For the text-containing cell, return its midpoint in (x, y) coordinate format. 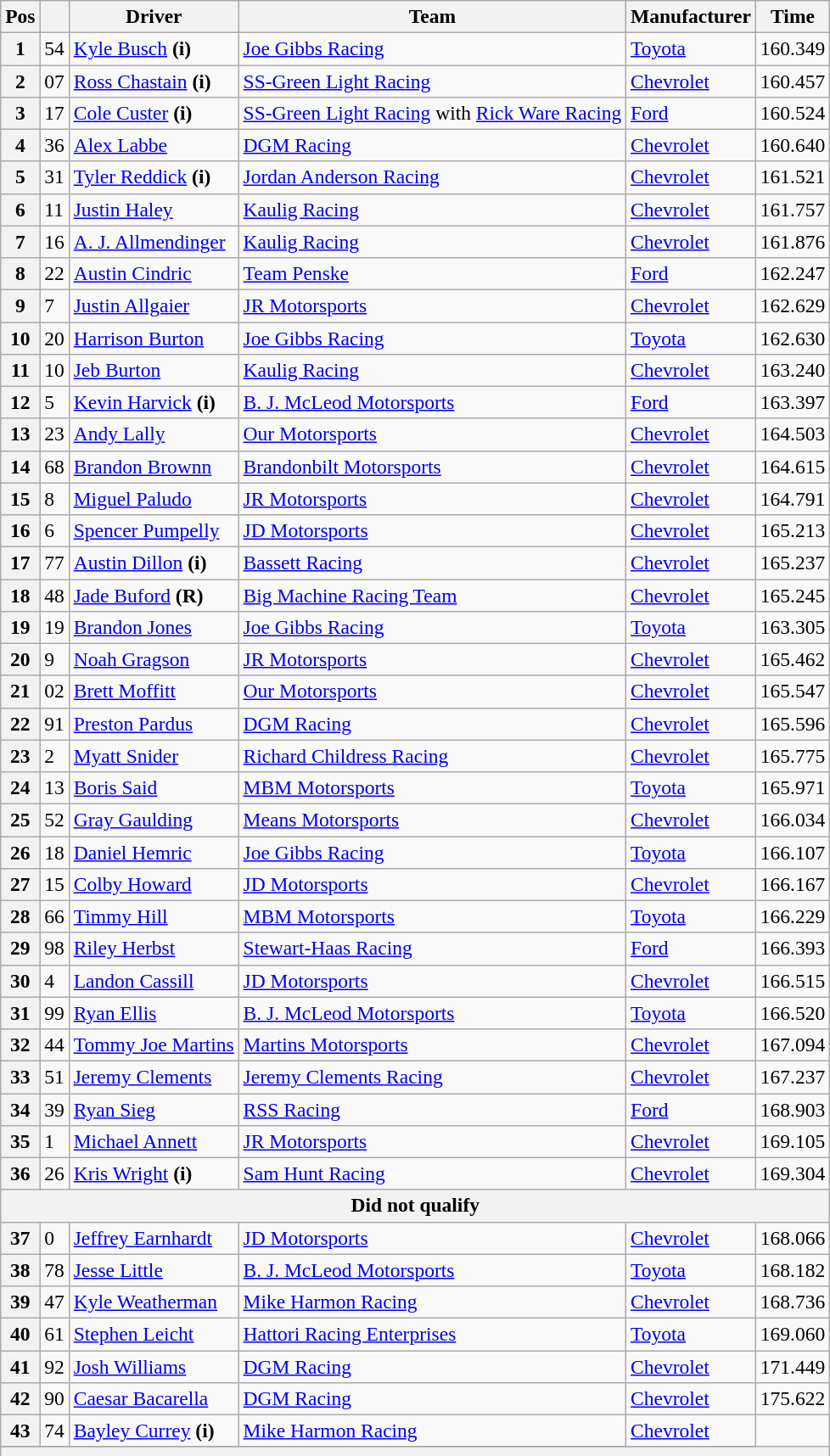
162.629 (793, 305)
3 (20, 113)
52 (54, 820)
165.547 (793, 692)
Team (432, 16)
Justin Haley (154, 210)
Big Machine Racing Team (432, 595)
Myatt Snider (154, 756)
Hattori Racing Enterprises (432, 1334)
Gray Gaulding (154, 820)
Pos (20, 16)
Brett Moffitt (154, 692)
168.066 (793, 1238)
166.229 (793, 916)
0 (54, 1238)
68 (54, 467)
38 (20, 1270)
161.757 (793, 210)
61 (54, 1334)
Richard Childress Racing (432, 756)
168.736 (793, 1302)
A. J. Allmendinger (154, 242)
166.393 (793, 949)
SS-Green Light Racing (432, 81)
SS-Green Light Racing with Rick Ware Racing (432, 113)
169.060 (793, 1334)
35 (20, 1141)
Driver (154, 16)
162.247 (793, 273)
Time (793, 16)
Caesar Bacarella (154, 1398)
RSS Racing (432, 1109)
78 (54, 1270)
91 (54, 724)
160.524 (793, 113)
175.622 (793, 1398)
160.349 (793, 48)
54 (54, 48)
Stewart-Haas Racing (432, 949)
42 (20, 1398)
98 (54, 949)
37 (20, 1238)
32 (20, 1044)
51 (54, 1077)
163.305 (793, 627)
Ryan Sieg (154, 1109)
25 (20, 820)
40 (20, 1334)
99 (54, 1013)
Jesse Little (154, 1270)
165.971 (793, 787)
Preston Pardus (154, 724)
Cole Custer (i) (154, 113)
33 (20, 1077)
41 (20, 1366)
Bassett Racing (432, 563)
Jeremy Clements (154, 1077)
07 (54, 81)
Michael Annett (154, 1141)
27 (20, 884)
166.034 (793, 820)
30 (20, 981)
43 (20, 1431)
Manufacturer (691, 16)
Martins Motorsports (432, 1044)
Landon Cassill (154, 981)
47 (54, 1302)
165.213 (793, 530)
Kyle Weatherman (154, 1302)
Boris Said (154, 787)
66 (54, 916)
Jade Buford (R) (154, 595)
14 (20, 467)
166.515 (793, 981)
Justin Allgaier (154, 305)
92 (54, 1366)
29 (20, 949)
Brandon Brownn (154, 467)
Miguel Paludo (154, 499)
161.521 (793, 177)
44 (54, 1044)
166.167 (793, 884)
Brandonbilt Motorsports (432, 467)
160.457 (793, 81)
Kris Wright (i) (154, 1173)
171.449 (793, 1366)
165.237 (793, 563)
Spencer Pumpelly (154, 530)
Kevin Harvick (i) (154, 402)
Stephen Leicht (154, 1334)
Means Motorsports (432, 820)
165.775 (793, 756)
164.791 (793, 499)
167.094 (793, 1044)
168.182 (793, 1270)
169.105 (793, 1141)
164.615 (793, 467)
Sam Hunt Racing (432, 1173)
Brandon Jones (154, 627)
48 (54, 595)
Alex Labbe (154, 145)
Ryan Ellis (154, 1013)
Team Penske (432, 273)
Jordan Anderson Racing (432, 177)
Jeb Burton (154, 370)
165.596 (793, 724)
Riley Herbst (154, 949)
168.903 (793, 1109)
161.876 (793, 242)
28 (20, 916)
163.397 (793, 402)
Ross Chastain (i) (154, 81)
Tyler Reddick (i) (154, 177)
165.245 (793, 595)
77 (54, 563)
21 (20, 692)
166.107 (793, 852)
Harrison Burton (154, 338)
Andy Lally (154, 434)
74 (54, 1431)
Bayley Currey (i) (154, 1431)
167.237 (793, 1077)
90 (54, 1398)
Colby Howard (154, 884)
164.503 (793, 434)
Jeremy Clements Racing (432, 1077)
Jeffrey Earnhardt (154, 1238)
165.462 (793, 659)
24 (20, 787)
Noah Gragson (154, 659)
169.304 (793, 1173)
162.630 (793, 338)
Timmy Hill (154, 916)
Austin Dillon (i) (154, 563)
Austin Cindric (154, 273)
Kyle Busch (i) (154, 48)
Did not qualify (416, 1206)
Daniel Hemric (154, 852)
160.640 (793, 145)
163.240 (793, 370)
34 (20, 1109)
12 (20, 402)
166.520 (793, 1013)
02 (54, 692)
Tommy Joe Martins (154, 1044)
Josh Williams (154, 1366)
